Output the (x, y) coordinate of the center of the cell containing the given text.  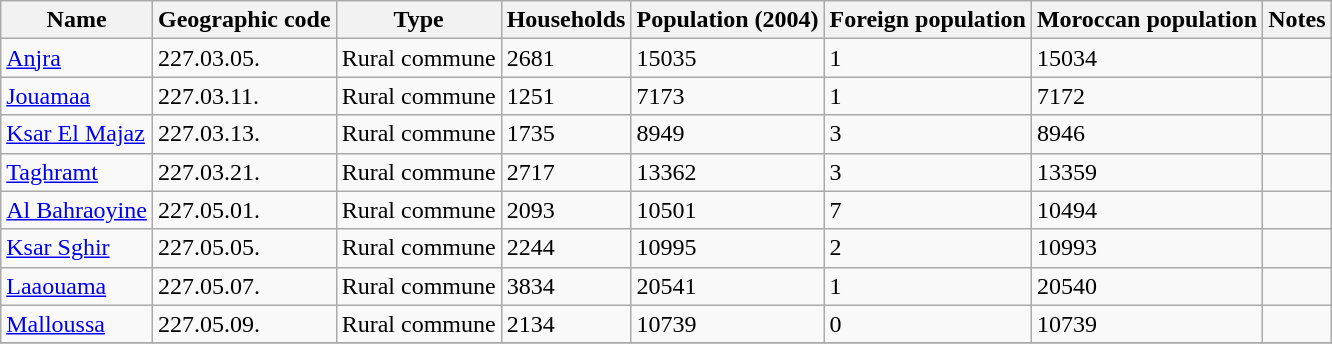
20541 (728, 286)
Al Bahraoyine (77, 210)
7173 (728, 96)
Moroccan population (1146, 20)
7172 (1146, 96)
Malloussa (77, 324)
227.05.01. (244, 210)
2093 (566, 210)
Laaouama (77, 286)
3834 (566, 286)
227.03.05. (244, 58)
Households (566, 20)
10995 (728, 248)
Geographic code (244, 20)
227.05.05. (244, 248)
Ksar Sghir (77, 248)
Jouamaa (77, 96)
10494 (1146, 210)
227.03.11. (244, 96)
227.05.07. (244, 286)
20540 (1146, 286)
10501 (728, 210)
7 (928, 210)
2 (928, 248)
227.03.13. (244, 134)
2134 (566, 324)
Taghramt (77, 172)
227.03.21. (244, 172)
1735 (566, 134)
8949 (728, 134)
15034 (1146, 58)
Foreign population (928, 20)
2717 (566, 172)
227.05.09. (244, 324)
Notes (1297, 20)
2244 (566, 248)
10993 (1146, 248)
Type (418, 20)
Anjra (77, 58)
1251 (566, 96)
13362 (728, 172)
13359 (1146, 172)
8946 (1146, 134)
2681 (566, 58)
Name (77, 20)
15035 (728, 58)
0 (928, 324)
Ksar El Majaz (77, 134)
Population (2004) (728, 20)
